Return the (X, Y) coordinate for the center point of the cell that contains the specified text.  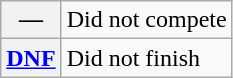
DNF (31, 58)
Did not finish (146, 58)
— (31, 20)
Did not compete (146, 20)
